Extract the [x, y] coordinate from the center of the cell holding the provided text.  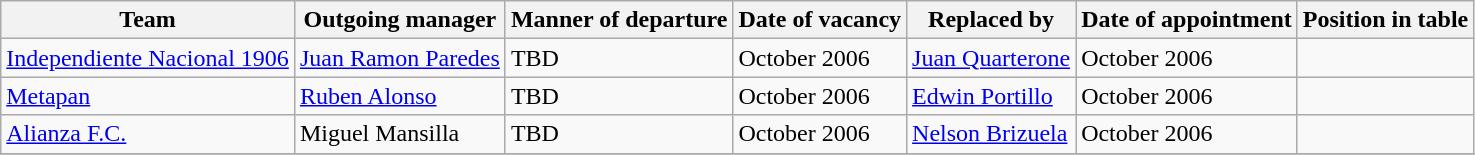
Juan Ramon Paredes [400, 58]
Miguel Mansilla [400, 134]
Manner of departure [618, 20]
Replaced by [992, 20]
Alianza F.C. [148, 134]
Juan Quarterone [992, 58]
Date of appointment [1187, 20]
Edwin Portillo [992, 96]
Ruben Alonso [400, 96]
Outgoing manager [400, 20]
Position in table [1385, 20]
Nelson Brizuela [992, 134]
Date of vacancy [820, 20]
Team [148, 20]
Independiente Nacional 1906 [148, 58]
Metapan [148, 96]
